From the cell containing the given text, extract its center point as (X, Y) coordinate. 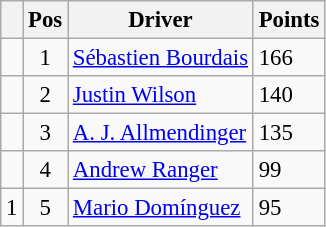
95 (288, 208)
Justin Wilson (161, 95)
Mario Domínguez (161, 208)
2 (46, 95)
99 (288, 170)
3 (46, 133)
4 (46, 170)
140 (288, 95)
135 (288, 133)
166 (288, 58)
Pos (46, 20)
5 (46, 208)
A. J. Allmendinger (161, 133)
Points (288, 20)
Sébastien Bourdais (161, 58)
Driver (161, 20)
Andrew Ranger (161, 170)
